Pinpoint the cell where the given text exists, returning its [X, Y] midpoint coordinate. 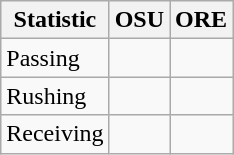
Rushing [55, 96]
ORE [202, 20]
OSU [139, 20]
Passing [55, 58]
Statistic [55, 20]
Receiving [55, 134]
